Locate the cell with the specified text and output its (X, Y) center coordinate. 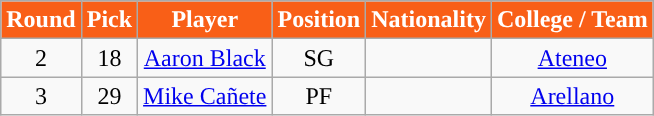
Arellano (572, 96)
Position (319, 20)
Round (41, 20)
18 (109, 58)
Player (205, 20)
Ateneo (572, 58)
Mike Cañete (205, 96)
SG (319, 58)
3 (41, 96)
PF (319, 96)
29 (109, 96)
Nationality (429, 20)
Aaron Black (205, 58)
2 (41, 58)
Pick (109, 20)
College / Team (572, 20)
